Capture the cell that displays the provided text and extract its (x, y) central coordinate. 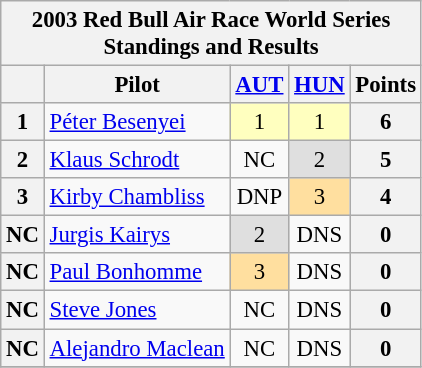
Jurgis Kairys (137, 235)
Points (386, 85)
Paul Bonhomme (137, 273)
4 (386, 197)
Pilot (137, 85)
6 (386, 122)
Klaus Schrodt (137, 160)
2003 Red Bull Air Race World SeriesStandings and Results (212, 34)
Alejandro Maclean (137, 348)
Péter Besenyei (137, 122)
5 (386, 160)
Kirby Chambliss (137, 197)
DNP (260, 197)
HUN (320, 85)
AUT (260, 85)
Steve Jones (137, 310)
